Detect which cell encompasses the target text, then output its [X, Y] center coordinate. 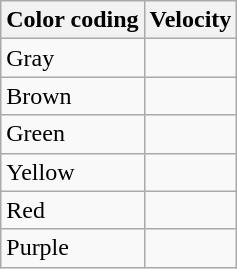
Red [72, 210]
Purple [72, 248]
Gray [72, 58]
Velocity [190, 20]
Brown [72, 96]
Color coding [72, 20]
Green [72, 134]
Yellow [72, 172]
